Return [X, Y] of the center of cell containing provided text 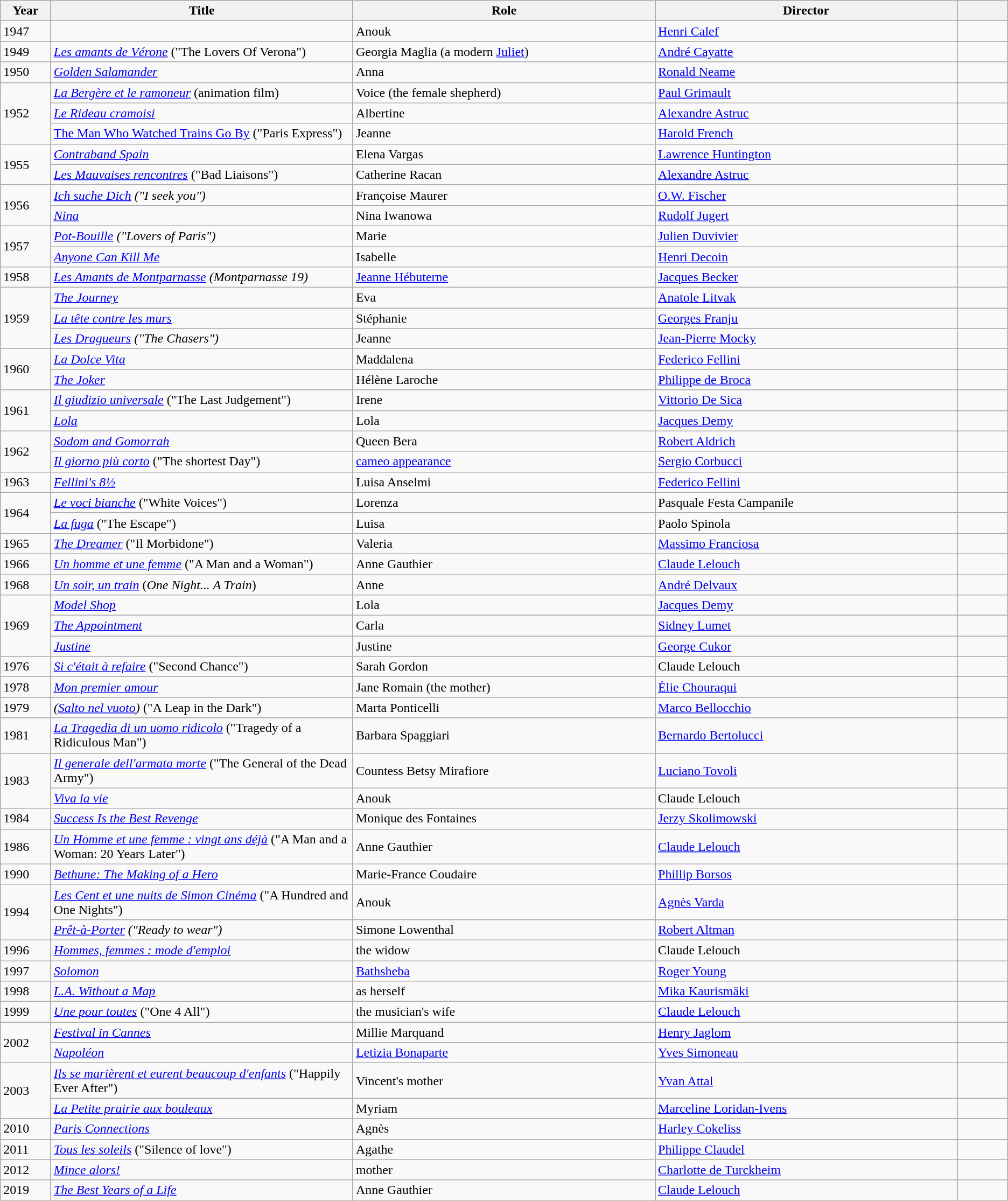
Massimo Franciosa [807, 543]
Festival in Cannes [201, 1032]
Model Shop [201, 605]
Sidney Lumet [807, 626]
Bernardo Bertolucci [807, 736]
1957 [26, 246]
1999 [26, 1012]
Nina [201, 215]
Il generale dell'armata morte ("The General of the Dead Army") [201, 770]
Eva [504, 298]
1984 [26, 819]
Yves Simoneau [807, 1053]
Il giudizio universale ("The Last Judgement") [201, 400]
Anna [504, 72]
Director [807, 11]
1955 [26, 164]
Myriam [504, 1108]
Agnès Varda [807, 902]
Voice (the female shepherd) [504, 93]
Une pour toutes ("One 4 All") [201, 1012]
Robert Aldrich [807, 441]
La Tragedia di un uomo ridicolo ("Tragedy of a Ridiculous Man") [201, 736]
The Appointment [201, 626]
Irene [504, 400]
1956 [26, 205]
La fuga ("The Escape") [201, 523]
Letizia Bonaparte [504, 1053]
1950 [26, 72]
2003 [26, 1091]
Title [201, 11]
Georges Franju [807, 318]
Contraband Spain [201, 154]
Millie Marquand [504, 1032]
Mika Kaurismäki [807, 991]
1960 [26, 369]
Lorenza [504, 502]
Bathsheba [504, 971]
Jerzy Skolimowski [807, 819]
Phillip Borsos [807, 874]
Marie-France Coudaire [504, 874]
Paris Connections [201, 1129]
Marta Ponticelli [504, 708]
1949 [26, 52]
(Salto nel vuoto) ("A Leap in the Dark") [201, 708]
Paul Grimault [807, 93]
Stéphanie [504, 318]
1962 [26, 451]
1998 [26, 991]
Un Homme et une femme : vingt ans déjà ("A Man and a Woman: 20 Years Later") [201, 847]
Robert Altman [807, 930]
Charlotte de Turckheim [807, 1170]
Vittorio De Sica [807, 400]
Harold French [807, 134]
1966 [26, 564]
1947 [26, 31]
Roger Young [807, 971]
Les amants de Vérone ("The Lovers Of Verona") [201, 52]
Agathe [504, 1149]
2010 [26, 1129]
1969 [26, 626]
Sodom and Gomorrah [201, 441]
Les Cent et une nuits de Simon Cinéma ("A Hundred and One Nights") [201, 902]
Jeanne Hébuterne [504, 277]
mother [504, 1170]
1952 [26, 113]
1994 [26, 912]
La Bergère et le ramoneur (animation film) [201, 93]
Elena Vargas [504, 154]
1978 [26, 687]
2011 [26, 1149]
André Delvaux [807, 584]
1979 [26, 708]
Nina Iwanowa [504, 215]
the widow [504, 950]
The Best Years of a Life [201, 1190]
Hélène Laroche [504, 380]
Golden Salamander [201, 72]
Lawrence Huntington [807, 154]
Luisa Anselmi [504, 482]
Henry Jaglom [807, 1032]
1990 [26, 874]
1981 [26, 736]
Maddalena [504, 359]
Vincent's mother [504, 1080]
Prêt-à-Porter ("Ready to wear") [201, 930]
Un homme et une femme ("A Man and a Woman") [201, 564]
Élie Chouraqui [807, 687]
Jacques Becker [807, 277]
Hommes, femmes : mode d'emploi [201, 950]
1997 [26, 971]
1958 [26, 277]
2012 [26, 1170]
Philippe Claudel [807, 1149]
Solomon [201, 971]
Harley Cokeliss [807, 1129]
1959 [26, 318]
Henri Decoin [807, 257]
Viva la vie [201, 798]
1964 [26, 513]
1968 [26, 584]
Queen Bera [504, 441]
Marco Bellocchio [807, 708]
Barbara Spaggiari [504, 736]
The Dreamer ("Il Morbidone") [201, 543]
2019 [26, 1190]
Ich suche Dich ("I seek you") [201, 195]
Luciano Tovoli [807, 770]
Ronald Neame [807, 72]
Le Rideau cramoisi [201, 113]
Anne [504, 584]
Anyone Can Kill Me [201, 257]
1983 [26, 781]
Si c'était à refaire ("Second Chance") [201, 667]
Les Amants de Montparnasse (Montparnasse 19) [201, 277]
The Joker [201, 380]
Ils se marièrent et eurent beaucoup d'enfants ("Happily Ever After") [201, 1080]
Luisa [504, 523]
1996 [26, 950]
Mince alors! [201, 1170]
Les Mauvaises rencontres ("Bad Liaisons") [201, 174]
Valeria [504, 543]
Jean-Pierre Mocky [807, 339]
Countess Betsy Mirafiore [504, 770]
Agnès [504, 1129]
Simone Lowenthal [504, 930]
Le voci bianche ("White Voices") [201, 502]
1963 [26, 482]
Paolo Spinola [807, 523]
Rudolf Jugert [807, 215]
Catherine Racan [504, 174]
the musician's wife [504, 1012]
Bethune: The Making of a Hero [201, 874]
Henri Calef [807, 31]
André Cayatte [807, 52]
Monique des Fontaines [504, 819]
George Cukor [807, 646]
1961 [26, 410]
Albertine [504, 113]
Role [504, 11]
1965 [26, 543]
Sergio Corbucci [807, 462]
Mon premier amour [201, 687]
The Man Who Watched Trains Go By ("Paris Express") [201, 134]
Marie [504, 236]
La tête contre les murs [201, 318]
O.W. Fischer [807, 195]
Georgia Maglia (a modern Juliet) [504, 52]
La Dolce Vita [201, 359]
Les Dragueurs ("The Chasers") [201, 339]
Sarah Gordon [504, 667]
La Petite prairie aux bouleaux [201, 1108]
The Journey [201, 298]
Françoise Maurer [504, 195]
cameo appearance [504, 462]
Pasquale Festa Campanile [807, 502]
Pot-Bouille ("Lovers of Paris") [201, 236]
1976 [26, 667]
Isabelle [504, 257]
Julien Duvivier [807, 236]
Philippe de Broca [807, 380]
1986 [26, 847]
Success Is the Best Revenge [201, 819]
Anatole Litvak [807, 298]
Marceline Loridan-Ivens [807, 1108]
Jane Romain (the mother) [504, 687]
Napoléon [201, 1053]
Il giorno più corto ("The shortest Day") [201, 462]
as herself [504, 991]
Carla [504, 626]
Yvan Attal [807, 1080]
L.A. Without a Map [201, 991]
2002 [26, 1043]
Year [26, 11]
Fellini's 8½ [201, 482]
Tous les soleils ("Silence of love") [201, 1149]
Un soir, un train (One Night... A Train) [201, 584]
